Identify which cell holds the provided text, then report its (x, y) central coordinate. 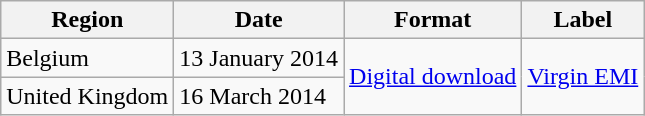
Belgium (88, 58)
13 January 2014 (259, 58)
16 March 2014 (259, 96)
Region (88, 20)
United Kingdom (88, 96)
Virgin EMI (583, 77)
Date (259, 20)
Format (433, 20)
Label (583, 20)
Digital download (433, 77)
